Pinpoint the cell where the given text exists, returning its (X, Y) midpoint coordinate. 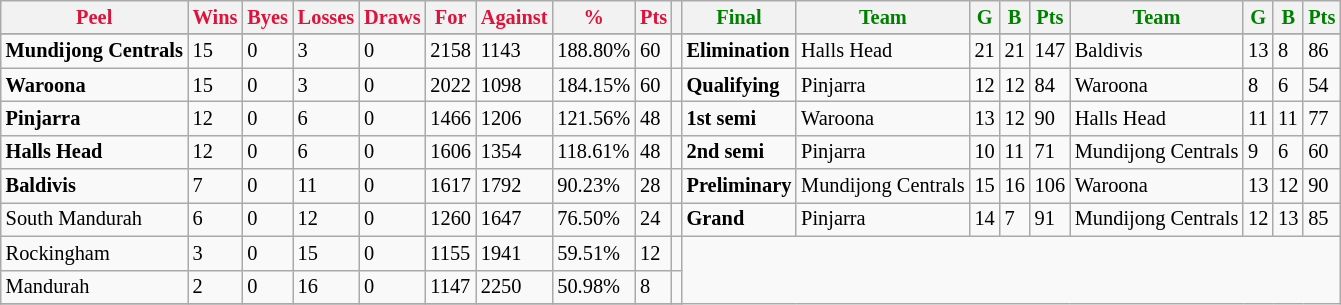
Against (514, 17)
1647 (514, 219)
2nd semi (740, 152)
184.15% (594, 85)
77 (1322, 118)
28 (654, 186)
71 (1050, 152)
76.50% (594, 219)
86 (1322, 51)
1466 (450, 118)
Elimination (740, 51)
1941 (514, 253)
147 (1050, 51)
1606 (450, 152)
84 (1050, 85)
1792 (514, 186)
Rockingham (94, 253)
85 (1322, 219)
1098 (514, 85)
Final (740, 17)
% (594, 17)
Grand (740, 219)
121.56% (594, 118)
Wins (216, 17)
2 (216, 287)
90.23% (594, 186)
Losses (326, 17)
106 (1050, 186)
118.61% (594, 152)
Draws (392, 17)
1617 (450, 186)
50.98% (594, 287)
Mandurah (94, 287)
1354 (514, 152)
South Mandurah (94, 219)
Qualifying (740, 85)
Peel (94, 17)
188.80% (594, 51)
2250 (514, 287)
1147 (450, 287)
24 (654, 219)
2022 (450, 85)
91 (1050, 219)
1260 (450, 219)
54 (1322, 85)
Byes (267, 17)
Preliminary (740, 186)
1143 (514, 51)
14 (985, 219)
1st semi (740, 118)
9 (1258, 152)
1206 (514, 118)
59.51% (594, 253)
2158 (450, 51)
10 (985, 152)
1155 (450, 253)
For (450, 17)
